Identify which cell holds the provided text, then report its (x, y) central coordinate. 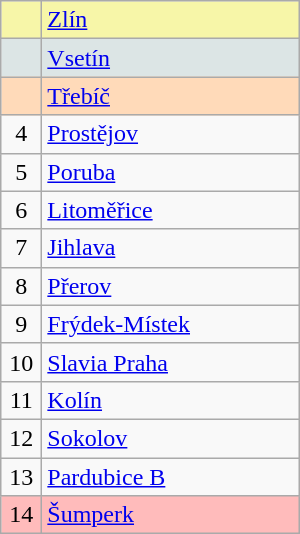
Přerov (170, 286)
Třebíč (170, 96)
Slavia Praha (170, 362)
14 (22, 515)
Sokolov (170, 438)
10 (22, 362)
Litoměřice (170, 210)
4 (22, 134)
6 (22, 210)
Šumperk (170, 515)
8 (22, 286)
Vsetín (170, 58)
Zlín (170, 20)
13 (22, 477)
Kolín (170, 400)
11 (22, 400)
7 (22, 248)
Prostějov (170, 134)
5 (22, 172)
12 (22, 438)
Jihlava (170, 248)
9 (22, 324)
Poruba (170, 172)
Frýdek-Místek (170, 324)
Pardubice B (170, 477)
